Determine the [x, y] coordinate at the center of the cell enclosing the given text.  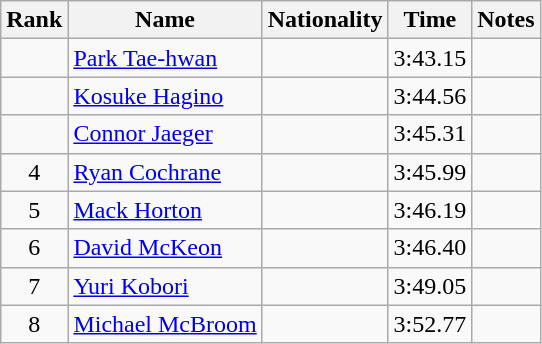
Connor Jaeger [165, 134]
Mack Horton [165, 210]
3:45.99 [430, 172]
David McKeon [165, 248]
Notes [506, 20]
3:46.40 [430, 248]
Michael McBroom [165, 324]
7 [34, 286]
6 [34, 248]
8 [34, 324]
4 [34, 172]
5 [34, 210]
Nationality [325, 20]
3:46.19 [430, 210]
3:44.56 [430, 96]
3:49.05 [430, 286]
3:52.77 [430, 324]
Name [165, 20]
Ryan Cochrane [165, 172]
Rank [34, 20]
Kosuke Hagino [165, 96]
3:45.31 [430, 134]
Time [430, 20]
Park Tae-hwan [165, 58]
Yuri Kobori [165, 286]
3:43.15 [430, 58]
